Find where the given text appears and provide that cell's center as (X, Y) coordinate. 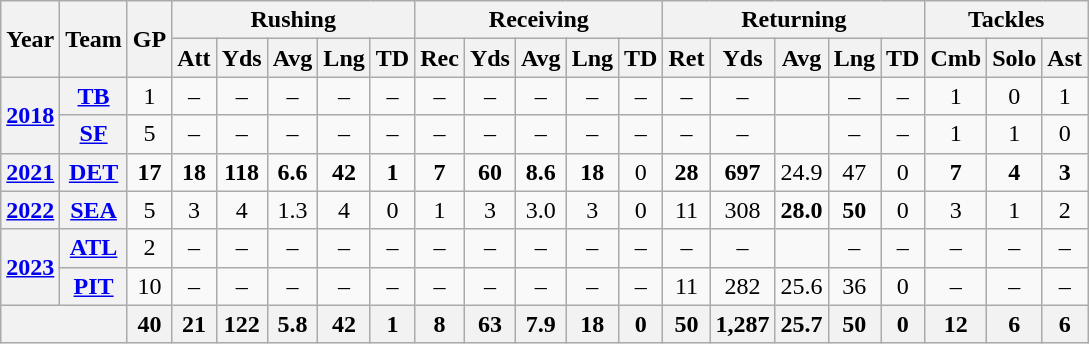
8.6 (540, 172)
24.9 (802, 172)
47 (854, 172)
Att (194, 58)
697 (742, 172)
Returning (794, 20)
40 (149, 324)
63 (490, 324)
60 (490, 172)
1.3 (292, 210)
28 (686, 172)
3.0 (540, 210)
6.6 (292, 172)
PIT (94, 286)
Rushing (294, 20)
25.7 (802, 324)
12 (956, 324)
Team (94, 39)
2018 (30, 115)
DET (94, 172)
Solo (1014, 58)
282 (742, 286)
7.9 (540, 324)
Ret (686, 58)
122 (242, 324)
8 (440, 324)
ATL (94, 248)
36 (854, 286)
21 (194, 324)
10 (149, 286)
2021 (30, 172)
308 (742, 210)
2022 (30, 210)
Cmb (956, 58)
Ast (1065, 58)
1,287 (742, 324)
17 (149, 172)
28.0 (802, 210)
118 (242, 172)
Rec (440, 58)
SEA (94, 210)
Tackles (1006, 20)
Receiving (539, 20)
25.6 (802, 286)
GP (149, 39)
5.8 (292, 324)
2023 (30, 267)
SF (94, 134)
Year (30, 39)
TB (94, 96)
